Identify which cell holds the provided text, then report its [X, Y] central coordinate. 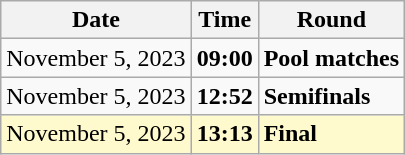
13:13 [224, 134]
Round [331, 20]
Semifinals [331, 96]
Time [224, 20]
Pool matches [331, 58]
Date [96, 20]
12:52 [224, 96]
09:00 [224, 58]
Final [331, 134]
